Search for the cell housing the specified text and yield its (x, y) center coordinate. 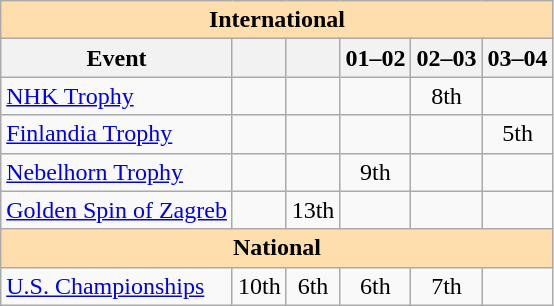
02–03 (446, 58)
8th (446, 96)
Nebelhorn Trophy (117, 172)
Event (117, 58)
International (277, 20)
9th (376, 172)
Golden Spin of Zagreb (117, 210)
5th (518, 134)
National (277, 248)
10th (259, 286)
NHK Trophy (117, 96)
01–02 (376, 58)
13th (313, 210)
7th (446, 286)
U.S. Championships (117, 286)
03–04 (518, 58)
Finlandia Trophy (117, 134)
